Find where the given text appears and provide that cell's center as [X, Y] coordinate. 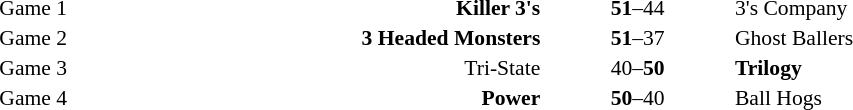
3 Headed Monsters [306, 38]
Tri-State [306, 68]
40–50 [638, 68]
51–37 [638, 38]
